Return [X, Y] of the center of cell containing provided text 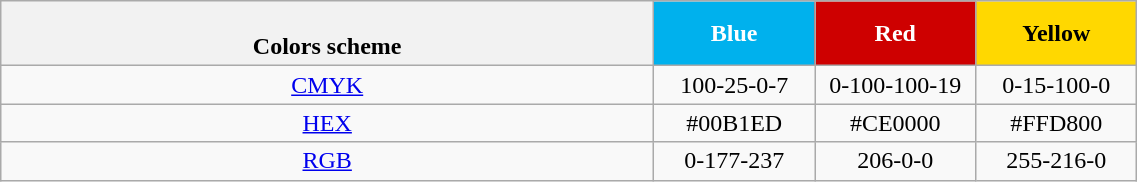
RGB [328, 161]
0-15-100-0 [1056, 85]
100-25-0-7 [734, 85]
0-100-100-19 [896, 85]
0-177-237 [734, 161]
255-216-0 [1056, 161]
#CE0000 [896, 123]
#00B1ED [734, 123]
HEX [328, 123]
CMYK [328, 85]
Yellow [1056, 34]
#FFD800 [1056, 123]
Blue [734, 34]
Red [896, 34]
206-0-0 [896, 161]
Colors scheme [328, 34]
